Extract the (x, y) coordinate from the center of the cell holding the provided text.  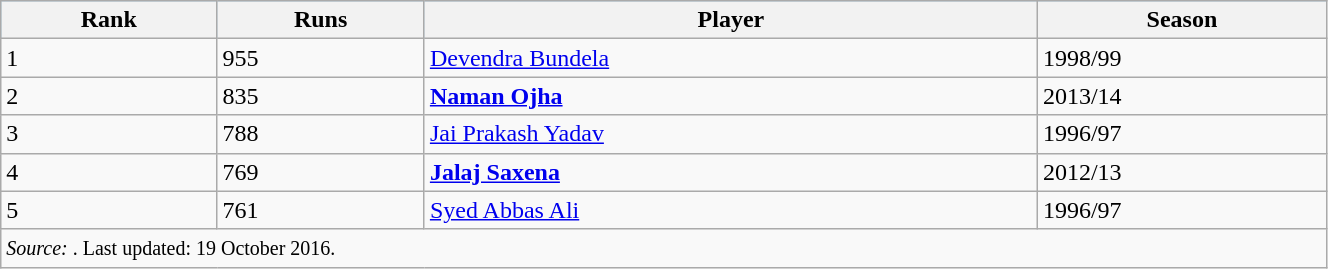
788 (320, 134)
Jai Prakash Yadav (730, 134)
Rank (109, 20)
Devendra Bundela (730, 58)
5 (109, 210)
Jalaj Saxena (730, 172)
2013/14 (1182, 96)
Player (730, 20)
Source: . Last updated: 19 October 2016. (664, 248)
761 (320, 210)
1 (109, 58)
Runs (320, 20)
835 (320, 96)
Naman Ojha (730, 96)
Syed Abbas Ali (730, 210)
955 (320, 58)
769 (320, 172)
1998/99 (1182, 58)
2012/13 (1182, 172)
2 (109, 96)
Season (1182, 20)
3 (109, 134)
4 (109, 172)
